Search for the cell housing the specified text and yield its (x, y) center coordinate. 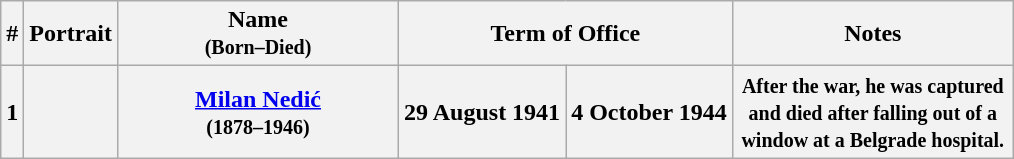
Term of Office (566, 34)
29 August 1941 (482, 112)
1 (12, 112)
4 October 1944 (650, 112)
After the war, he was captured and died after falling out of a window at a Belgrade hospital. (872, 112)
Name(Born–Died) (258, 34)
Milan Nedić(1878–1946) (258, 112)
# (12, 34)
Notes (872, 34)
Portrait (71, 34)
